Find where the given text appears and provide that cell's center as (X, Y) coordinate. 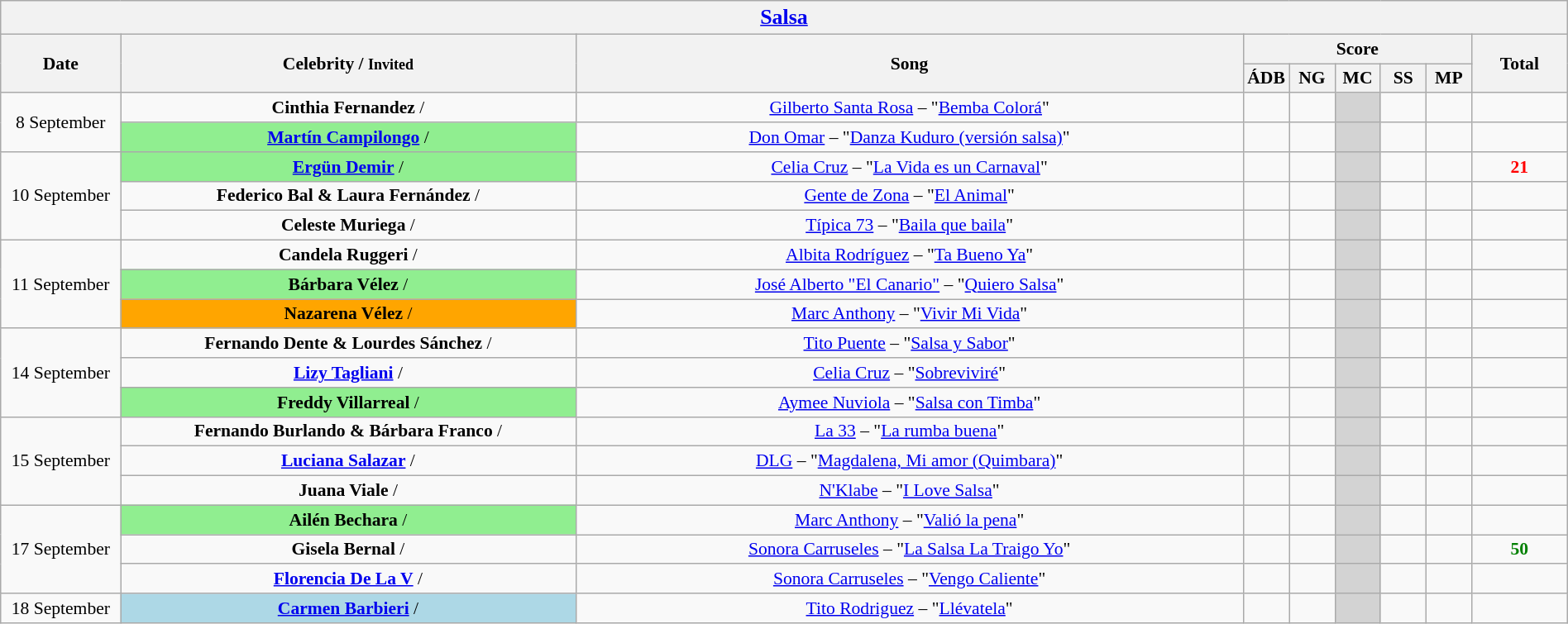
Sonora Carruseles – "Vengo Caliente" (910, 579)
MC (1358, 79)
Freddy Villarreal / (348, 403)
Gisela Bernal / (348, 550)
10 September (61, 197)
N'Klabe – "I Love Salsa" (910, 491)
Nazarena Vélez / (348, 314)
Gente de Zona – "El Animal" (910, 196)
MP (1449, 79)
Ailén Bechara / (348, 520)
11 September (61, 284)
Don Omar – "Danza Kuduro (versión salsa)" (910, 137)
Song (910, 63)
Fernando Dente & Lourdes Sánchez / (348, 344)
Albita Rodríguez – "Ta Bueno Ya" (910, 255)
DLG – "Magdalena, Mi amor (Quimbara)" (910, 461)
Carmen Barbieri / (348, 608)
Celia Cruz – "La Vida es un Carnaval" (910, 167)
14 September (61, 374)
José Alberto "El Canario" – "Quiero Salsa" (910, 284)
Salsa (784, 17)
Tito Rodriguez – "Llévatela" (910, 608)
ÁDB (1266, 79)
Celia Cruz – "Sobreviviré" (910, 373)
Marc Anthony – "Valió la pena" (910, 520)
NG (1312, 79)
8 September (61, 122)
18 September (61, 608)
50 (1519, 550)
Celebrity / Invited (348, 63)
Luciana Salazar / (348, 461)
Date (61, 63)
Score (1357, 49)
Juana Viale / (348, 491)
Celeste Muriega / (348, 226)
Lizy Tagliani / (348, 373)
Típica 73 – "Baila que baila" (910, 226)
Cinthia Fernandez / (348, 108)
Bárbara Vélez / (348, 284)
Ergün Demir / (348, 167)
Gilberto Santa Rosa – "Bemba Colorá" (910, 108)
Martín Campilongo / (348, 137)
Tito Puente – "Salsa y Sabor" (910, 344)
Federico Bal & Laura Fernández / (348, 196)
21 (1519, 167)
Fernando Burlando & Bárbara Franco / (348, 431)
17 September (61, 549)
Sonora Carruseles – "La Salsa La Traigo Yo" (910, 550)
Candela Ruggeri / (348, 255)
15 September (61, 461)
Total (1519, 63)
Florencia De La V / (348, 579)
SS (1403, 79)
Aymee Nuviola – "Salsa con Timba" (910, 403)
Marc Anthony – "Vivir Mi Vida" (910, 314)
La 33 – "La rumba buena" (910, 431)
